Determine the [X, Y] coordinate at the center of the cell enclosing the given text.  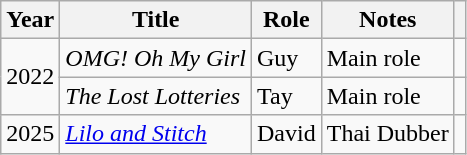
Role [287, 20]
Year [30, 20]
David [287, 134]
OMG! Oh My Girl [156, 58]
Title [156, 20]
Tay [287, 96]
Lilo and Stitch [156, 134]
Notes [388, 20]
The Lost Lotteries [156, 96]
2022 [30, 77]
Guy [287, 58]
2025 [30, 134]
Thai Dubber [388, 134]
